Determine the [X, Y] coordinate at the center of the cell enclosing the given text.  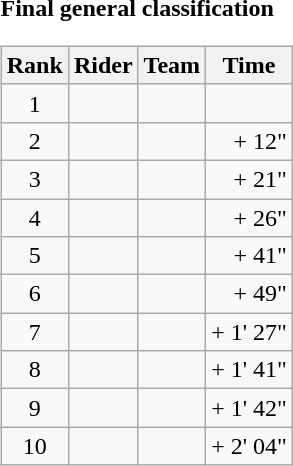
Rank [34, 65]
+ 1' 27" [250, 332]
+ 1' 42" [250, 408]
+ 26" [250, 217]
6 [34, 294]
10 [34, 446]
+ 12" [250, 141]
4 [34, 217]
9 [34, 408]
Team [172, 65]
2 [34, 141]
+ 1' 41" [250, 370]
1 [34, 103]
7 [34, 332]
3 [34, 179]
+ 41" [250, 256]
5 [34, 256]
+ 49" [250, 294]
+ 2' 04" [250, 446]
+ 21" [250, 179]
Rider [103, 65]
8 [34, 370]
Time [250, 65]
